Pinpoint the cell where the given text exists, returning its (X, Y) midpoint coordinate. 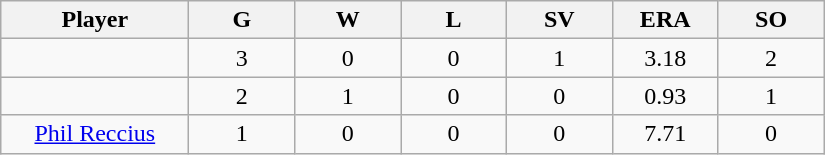
Player (95, 20)
0.93 (665, 96)
Phil Reccius (95, 134)
3.18 (665, 58)
SV (559, 20)
G (242, 20)
ERA (665, 20)
7.71 (665, 134)
L (454, 20)
SO (771, 20)
3 (242, 58)
W (348, 20)
